Provide the (X, Y) coordinate of the cell's center where the given text is located.  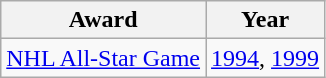
1994, 1999 (266, 58)
Award (104, 20)
Year (266, 20)
NHL All-Star Game (104, 58)
